For the text-containing cell, return its midpoint in [x, y] coordinate format. 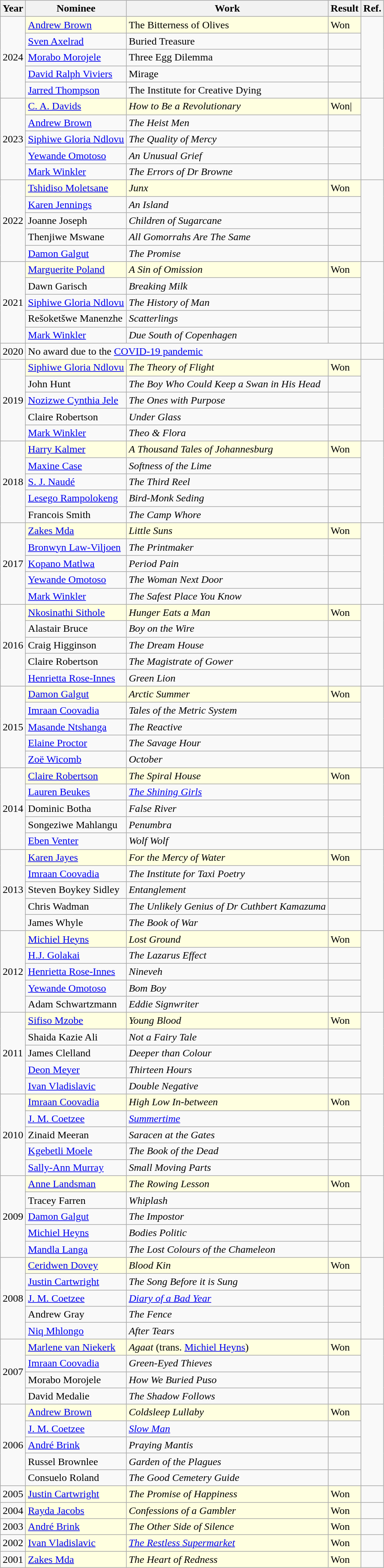
Joanne Joseph [76, 221]
Tracey Farren [76, 1200]
Masande Ntshanga [76, 727]
2008 [13, 1298]
Slow Man [227, 1429]
The Institute for Creative Dying [227, 90]
Thenjiwe Mswane [76, 237]
Harry Kalmer [76, 449]
Won| [345, 106]
Confessions of a Gambler [227, 1510]
Karen Jennings [76, 205]
The Heist Men [227, 123]
Nozizwe Cynthia Jele [76, 400]
Saracen at the Gates [227, 1135]
Double Negative [227, 1086]
The Other Side of Silence [227, 1527]
Green-Eyed Thieves [227, 1363]
Penumbra [227, 825]
Nominee [76, 9]
False River [227, 808]
Kopano Matlwa [76, 564]
James Whyle [76, 923]
The Institute for Taxi Poetry [227, 874]
The Book of the Dead [227, 1151]
John Hunt [76, 384]
The Shining Girls [227, 792]
Nkosinathi Sithole [76, 612]
Niq Mhlongo [76, 1331]
Bom Boy [227, 988]
Craig Higginson [76, 645]
The Reactive [227, 727]
Boy on the Wire [227, 629]
2007 [13, 1372]
The Fence [227, 1315]
Ref. [372, 9]
How We Buried Puso [227, 1380]
The Ones with Purpose [227, 400]
2020 [13, 351]
Young Blood [227, 1021]
Nineveh [227, 971]
Hunger Eats a Man [227, 612]
Due South of Copenhagen [227, 335]
Agaat (trans. Michiel Heyns) [227, 1347]
2023 [13, 139]
2012 [13, 971]
Result [345, 9]
The Lazarus Effect [227, 955]
Deeper than Colour [227, 1053]
Buried Treasure [227, 41]
The Theory of Flight [227, 368]
2005 [13, 1494]
The Promise of Happiness [227, 1494]
The Restless Supermarket [227, 1543]
Songeziwe Mahlangu [76, 825]
Dominic Botha [76, 808]
Eben Venter [76, 841]
The Third Reel [227, 482]
Russel Brownlee [76, 1461]
Alastair Bruce [76, 629]
2015 [13, 727]
2017 [13, 564]
Sifiso Mzobe [76, 1021]
Entanglement [227, 890]
2003 [13, 1527]
A Sin of Omission [227, 270]
Rešoketšwe Manenzhe [76, 319]
Not a Fairy Tale [227, 1037]
The Book of War [227, 923]
Jarred Thompson [76, 90]
The Safest Place You Know [227, 596]
The Song Before it is Sung [227, 1282]
Coldsleep Lullaby [227, 1412]
Period Pain [227, 564]
The Magistrate of Gower [227, 661]
S. J. Naudé [76, 482]
Wolf Wolf [227, 841]
The Boy Who Could Keep a Swan in His Head [227, 384]
Year [13, 9]
Mirage [227, 74]
2013 [13, 890]
C. A. Davids [76, 106]
The Woman Next Door [227, 580]
2010 [13, 1135]
Green Lion [227, 678]
2019 [13, 400]
The Unlikely Genius of Dr Cuthbert Kamazuma [227, 906]
2021 [13, 302]
The Errors of Dr Browne [227, 172]
2016 [13, 645]
Whiplash [227, 1200]
2009 [13, 1216]
Andrew Gray [76, 1315]
The Good Cemetery Guide [227, 1478]
Dawn Garisch [76, 286]
Karen Jayes [76, 857]
Bodies Politic [227, 1233]
Ceridwen Dovey [76, 1266]
Maxine Case [76, 465]
Consuelo Roland [76, 1478]
October [227, 760]
James Clelland [76, 1053]
Bird-Monk Seding [227, 498]
Tales of the Metric System [227, 710]
Softness of the Lime [227, 465]
The Impostor [227, 1216]
Kgebetli Moele [76, 1151]
Shaida Kazie Ali [76, 1037]
Lauren Beukes [76, 792]
Bronwyn Law-Viljoen [76, 547]
Marlene van Niekerk [76, 1347]
H.J. Golakai [76, 955]
David Medalie [76, 1396]
2024 [13, 57]
The Savage Hour [227, 743]
The Quality of Mercy [227, 139]
Rayda Jacobs [76, 1510]
Under Glass [227, 416]
The Rowing Lesson [227, 1184]
Garden of the Plagues [227, 1461]
Scatterlings [227, 319]
Lesego Rampolokeng [76, 498]
The History of Man [227, 302]
The Heart of Redness [227, 1559]
Theo & Flora [227, 433]
Children of Sugarcane [227, 221]
The Shadow Follows [227, 1396]
After Tears [227, 1331]
2006 [13, 1445]
Marguerite Poland [76, 270]
Arctic Summer [227, 694]
Mandla Langa [76, 1249]
David Ralph Viviers [76, 74]
Adam Schwartzmann [76, 1004]
The Camp Whore [227, 515]
Small Moving Parts [227, 1167]
Breaking Milk [227, 286]
An Island [227, 205]
Blood Kin [227, 1266]
Thirteen Hours [227, 1070]
Sally-Ann Murray [76, 1167]
Elaine Proctor [76, 743]
Francois Smith [76, 515]
Sven Axelrad [76, 41]
Eddie Signwriter [227, 1004]
Little Suns [227, 531]
The Bitterness of Olives [227, 25]
How to Be a Revolutionary [227, 106]
For the Mercy of Water [227, 857]
All Gomorrahs Are The Same [227, 237]
The Promise [227, 253]
The Dream House [227, 645]
2001 [13, 1559]
2002 [13, 1543]
Summertime [227, 1119]
2018 [13, 482]
Lost Ground [227, 939]
Praying Mantis [227, 1445]
The Lost Colours of the Chameleon [227, 1249]
2022 [13, 220]
2004 [13, 1510]
An Unusual Grief [227, 155]
Zoë Wicomb [76, 760]
Work [227, 9]
Anne Landsman [76, 1184]
Diary of a Bad Year [227, 1298]
No award due to the COVID-19 pandemic [194, 351]
The Spiral House [227, 776]
Chris Wadman [76, 906]
Steven Boykey Sidley [76, 890]
A Thousand Tales of Johannesburg [227, 449]
The Printmaker [227, 547]
2011 [13, 1053]
Zinaid Meeran [76, 1135]
Three Egg Dilemma [227, 57]
Junx [227, 188]
2014 [13, 808]
Deon Meyer [76, 1070]
Tshidiso Moletsane [76, 188]
High Low In-between [227, 1102]
